Detect which cell encompasses the target text, then output its (X, Y) center coordinate. 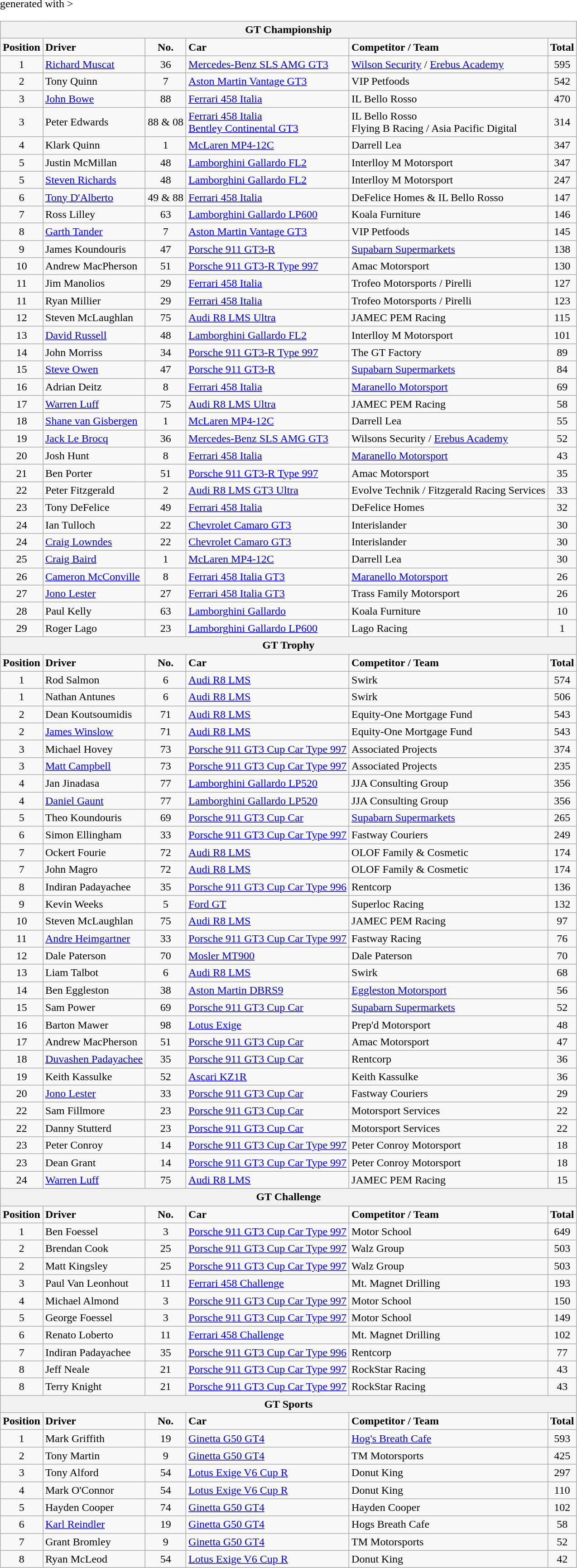
Tony Quinn (94, 82)
84 (562, 370)
George Foessel (94, 1318)
Lamborghini Gallardo (268, 611)
IL Bello Rosso Flying B Racing / Asia Pacific Digital (448, 122)
Craig Baird (94, 559)
Dean Koutsoumidis (94, 714)
88 (166, 99)
506 (562, 697)
147 (562, 197)
Wilson Security / Erebus Academy (448, 64)
Duvashen Padayachee (94, 1059)
Ross Lilley (94, 214)
425 (562, 1456)
138 (562, 249)
Ascari KZ1R (268, 1077)
Josh Hunt (94, 456)
Ferrari 458 Italia Bentley Continental GT3 (268, 122)
Daniel Gaunt (94, 800)
38 (166, 990)
GT Championship (288, 30)
Ian Tulloch (94, 525)
123 (562, 301)
Matt Kingsley (94, 1266)
Paul Van Leonhout (94, 1283)
593 (562, 1438)
Barton Mawer (94, 1024)
574 (562, 680)
314 (562, 122)
Peter Edwards (94, 122)
Danny Stutterd (94, 1128)
Prep'd Motorsport (448, 1024)
Evolve Technik / Fitzgerald Racing Services (448, 490)
Steve Owen (94, 370)
Cameron McConville (94, 577)
Klark Quinn (94, 145)
Ryan Millier (94, 301)
Hogs Breath Cafe (448, 1525)
Ben Foessel (94, 1231)
Mark Griffith (94, 1438)
Ben Porter (94, 473)
Tony D'Alberto (94, 197)
127 (562, 284)
Audi R8 LMS GT3 Ultra (268, 490)
Justin McMillan (94, 163)
49 (166, 507)
John Magro (94, 870)
97 (562, 921)
Matt Campbell (94, 766)
GT Challenge (288, 1197)
88 & 08 (166, 122)
John Bowe (94, 99)
Tony DeFelice (94, 507)
Simon Ellingham (94, 835)
The GT Factory (448, 352)
Nathan Antunes (94, 697)
247 (562, 180)
David Russell (94, 335)
Craig Lowndes (94, 542)
193 (562, 1283)
Renato Loberto (94, 1335)
Mosler MT900 (268, 956)
Michael Hovey (94, 749)
150 (562, 1300)
28 (22, 611)
Richard Muscat (94, 64)
Roger Lago (94, 628)
55 (562, 421)
649 (562, 1231)
Jim Manolios (94, 284)
Brendan Cook (94, 1249)
32 (562, 507)
Grant Bromley (94, 1542)
Wilsons Security / Erebus Academy (448, 438)
Shane van Gisbergen (94, 421)
89 (562, 352)
IL Bello Rosso (448, 99)
68 (562, 973)
Superloc Racing (448, 904)
595 (562, 64)
Peter Conroy (94, 1145)
Kevin Weeks (94, 904)
Terry Knight (94, 1387)
297 (562, 1473)
235 (562, 766)
249 (562, 835)
Ockert Fourie (94, 852)
56 (562, 990)
Andre Heimgartner (94, 938)
470 (562, 99)
James Winslow (94, 731)
76 (562, 938)
Mark O'Connor (94, 1490)
74 (166, 1507)
98 (166, 1024)
DeFelice Homes (448, 507)
Jack Le Brocq (94, 438)
Ryan McLeod (94, 1559)
Dean Grant (94, 1163)
Fastway Racing (448, 938)
110 (562, 1490)
101 (562, 335)
149 (562, 1318)
John Morriss (94, 352)
374 (562, 749)
542 (562, 82)
Lago Racing (448, 628)
Hog's Breath Cafe (448, 1438)
Eggleston Motorsport (448, 990)
Trass Family Motorsport (448, 594)
Tony Alford (94, 1473)
Sam Fillmore (94, 1111)
130 (562, 266)
132 (562, 904)
146 (562, 214)
GT Trophy (288, 645)
Adrian Deitz (94, 387)
Paul Kelly (94, 611)
Theo Koundouris (94, 818)
Steven Richards (94, 180)
Ford GT (268, 904)
49 & 88 (166, 197)
Jeff Neale (94, 1370)
145 (562, 231)
Rod Salmon (94, 680)
Jan Jinadasa (94, 783)
Karl Reindler (94, 1525)
115 (562, 318)
136 (562, 887)
42 (562, 1559)
Ben Eggleston (94, 990)
Michael Almond (94, 1300)
Sam Power (94, 1007)
Liam Talbot (94, 973)
Aston Martin DBRS9 (268, 990)
DeFelice Homes & IL Bello Rosso (448, 197)
Lotus Exige (268, 1024)
James Koundouris (94, 249)
265 (562, 818)
34 (166, 352)
Tony Martin (94, 1456)
Peter Fitzgerald (94, 490)
Garth Tander (94, 231)
GT Sports (288, 1404)
